Detect which cell encompasses the target text, then output its (x, y) center coordinate. 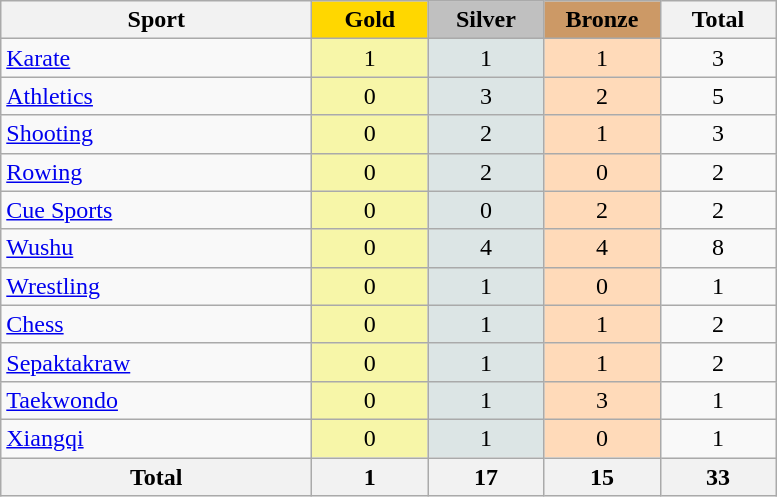
Rowing (156, 172)
Gold (370, 20)
Chess (156, 324)
Athletics (156, 96)
Wrestling (156, 286)
Shooting (156, 134)
Taekwondo (156, 400)
Xiangqi (156, 438)
33 (718, 477)
8 (718, 248)
Cue Sports (156, 210)
Karate (156, 58)
Bronze (602, 20)
Silver (486, 20)
17 (486, 477)
5 (718, 96)
Sepaktakraw (156, 362)
Wushu (156, 248)
Sport (156, 20)
15 (602, 477)
